Identify which cell holds the provided text, then report its (X, Y) central coordinate. 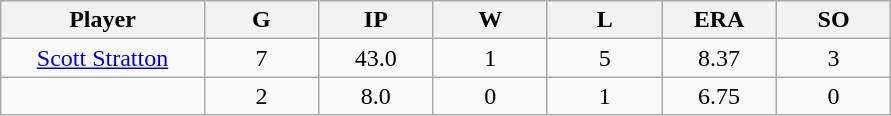
W (490, 20)
ERA (719, 20)
IP (376, 20)
Scott Stratton (102, 58)
SO (833, 20)
7 (261, 58)
5 (604, 58)
L (604, 20)
43.0 (376, 58)
2 (261, 96)
8.37 (719, 58)
Player (102, 20)
G (261, 20)
6.75 (719, 96)
8.0 (376, 96)
3 (833, 58)
